Pinpoint the cell where the given text exists, returning its (x, y) midpoint coordinate. 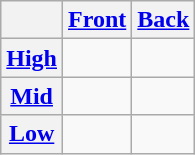
High (32, 58)
Mid (32, 96)
Front (98, 20)
Back (164, 20)
Low (32, 134)
